From the cell containing the given text, extract its center point as (X, Y) coordinate. 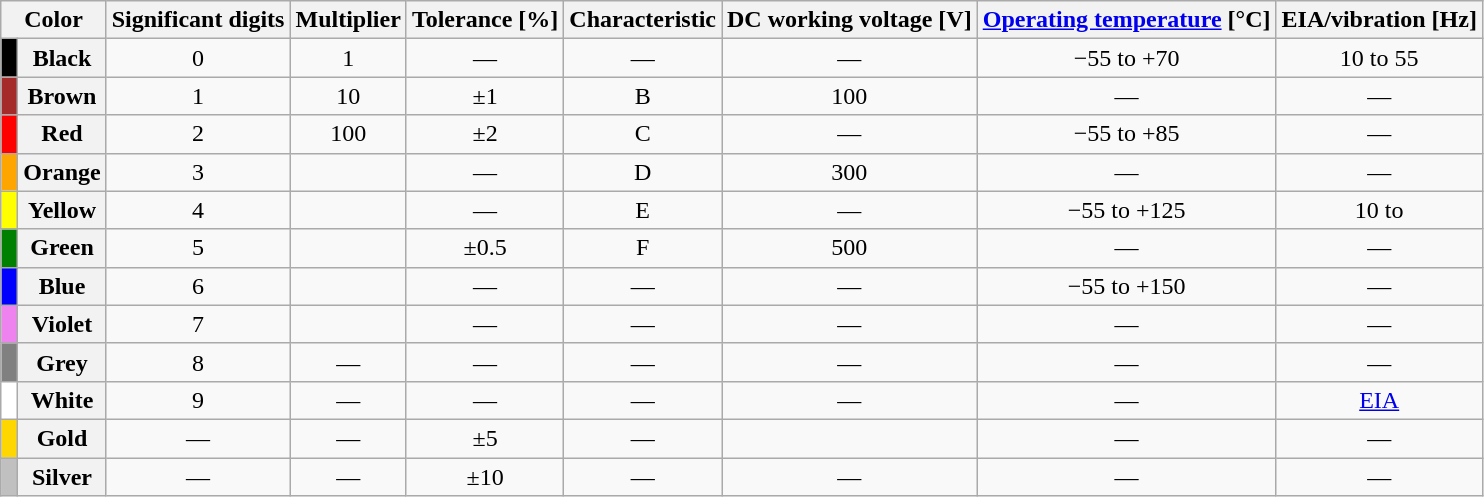
7 (198, 324)
±0.5 (484, 248)
Blue (62, 286)
Color (54, 20)
Red (62, 134)
5 (198, 248)
White (62, 400)
Brown (62, 96)
500 (850, 248)
−55 to +85 (1126, 134)
Green (62, 248)
EIA/vibration [Hz] (1379, 20)
6 (198, 286)
−55 to +70 (1126, 58)
Gold (62, 438)
0 (198, 58)
±10 (484, 477)
Grey (62, 362)
Silver (62, 477)
E (643, 210)
Yellow (62, 210)
8 (198, 362)
±1 (484, 96)
9 (198, 400)
4 (198, 210)
F (643, 248)
−55 to +125 (1126, 210)
EIA (1379, 400)
Significant digits (198, 20)
Orange (62, 172)
Operating temperature [°C] (1126, 20)
±5 (484, 438)
10 to 55 (1379, 58)
2 (198, 134)
300 (850, 172)
3 (198, 172)
−55 to +150 (1126, 286)
Characteristic (643, 20)
10 to (1379, 210)
DC working voltage [V] (850, 20)
C (643, 134)
Tolerance [%] (484, 20)
Violet (62, 324)
D (643, 172)
10 (348, 96)
B (643, 96)
±2 (484, 134)
Black (62, 58)
Multiplier (348, 20)
